Output the [X, Y] coordinate of the center of the cell containing the given text.  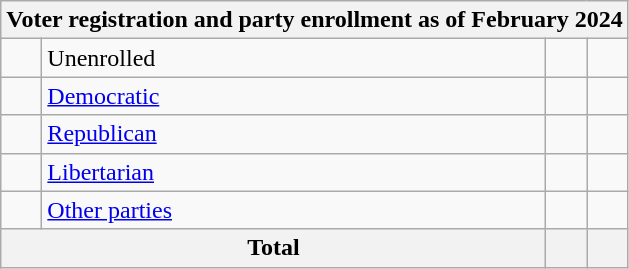
Democratic [294, 96]
Republican [294, 134]
Voter registration and party enrollment as of February 2024 [314, 20]
Libertarian [294, 172]
Unenrolled [294, 58]
Total [274, 248]
Other parties [294, 210]
